Determine the [X, Y] coordinate at the center of the cell enclosing the given text.  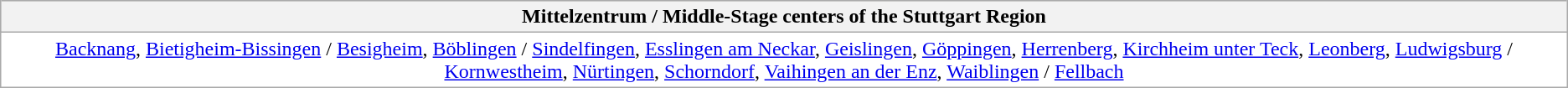
Mittelzentrum / Middle-Stage centers of the Stuttgart Region [784, 17]
